Return (x, y) of the center of cell containing provided text 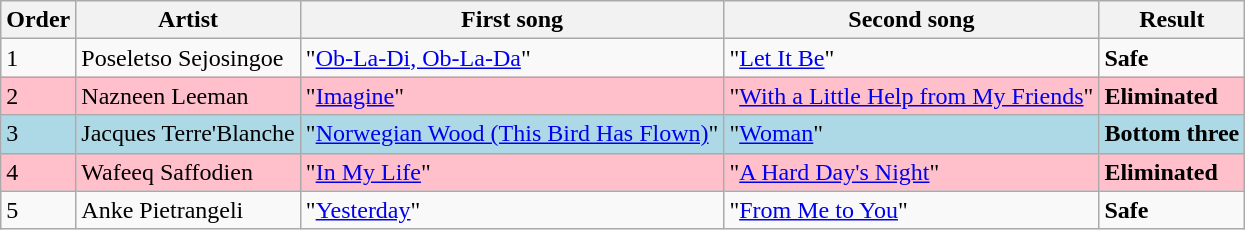
"Ob-La-Di, Ob-La-Da" (512, 58)
"With a Little Help from My Friends" (912, 96)
Anke Pietrangeli (188, 210)
1 (38, 58)
"A Hard Day's Night" (912, 172)
Bottom three (1172, 134)
Second song (912, 20)
"Woman" (912, 134)
"Yesterday" (512, 210)
"Norwegian Wood (This Bird Has Flown)" (512, 134)
"In My Life" (512, 172)
"Let It Be" (912, 58)
4 (38, 172)
2 (38, 96)
5 (38, 210)
Poseletso Sejosingoe (188, 58)
Artist (188, 20)
Nazneen Leeman (188, 96)
Jacques Terre'Blanche (188, 134)
Order (38, 20)
Wafeeq Saffodien (188, 172)
First song (512, 20)
"From Me to You" (912, 210)
3 (38, 134)
Result (1172, 20)
"Imagine" (512, 96)
